Identify which cell holds the provided text, then report its [x, y] central coordinate. 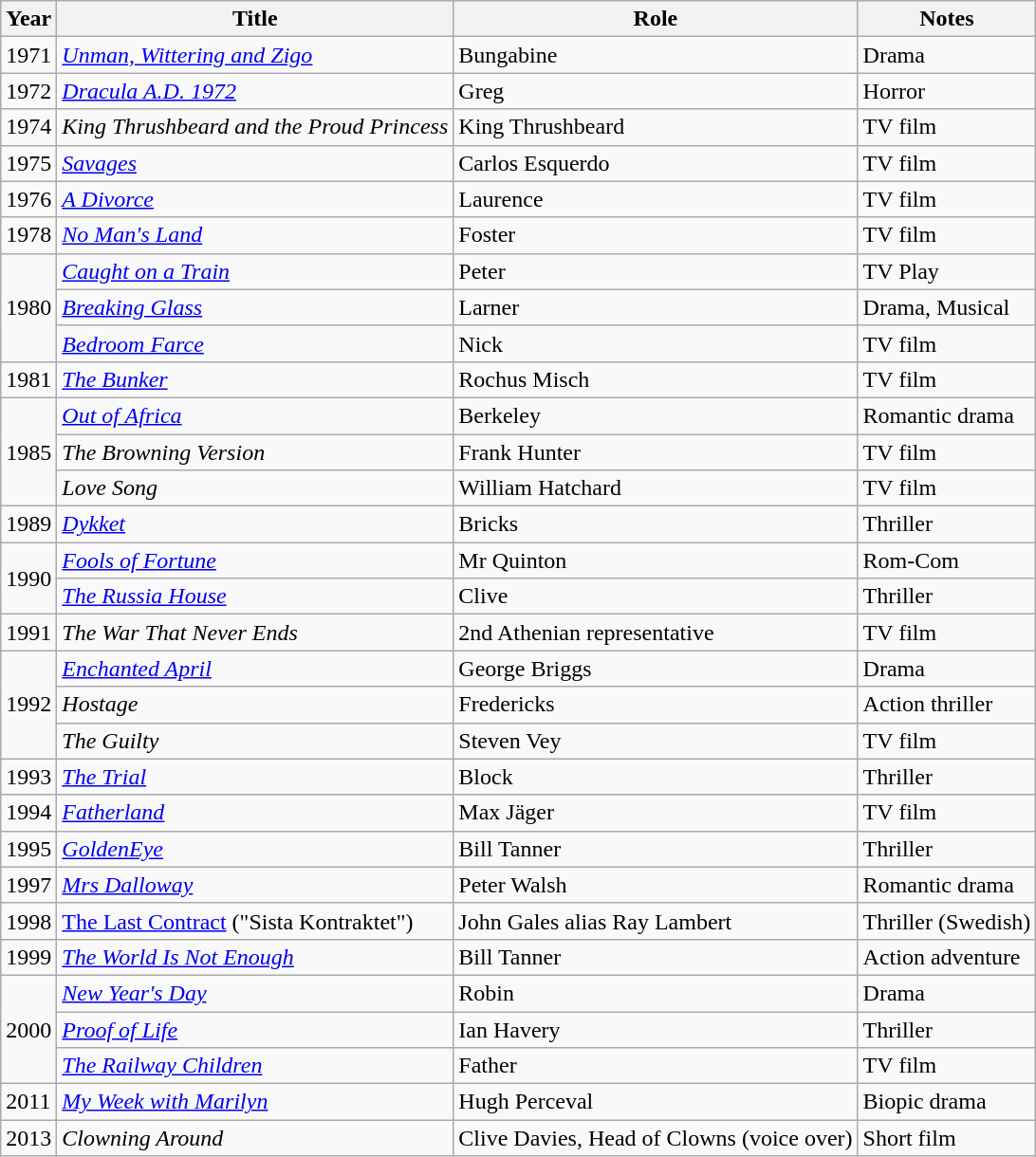
New Year's Day [255, 993]
Enchanted April [255, 669]
Laurence [656, 199]
Proof of Life [255, 1029]
Carlos Esquerdo [656, 163]
Greg [656, 91]
Rom-Com [947, 560]
Peter [656, 271]
George Briggs [656, 669]
1980 [28, 307]
Love Song [255, 488]
Action adventure [947, 957]
King Thrushbeard [656, 127]
Drama, Musical [947, 307]
1976 [28, 199]
The Russia House [255, 597]
Robin [656, 993]
Notes [947, 19]
Rochus Misch [656, 379]
The Trial [255, 777]
The War That Never Ends [255, 633]
Block [656, 777]
Berkeley [656, 415]
Role [656, 19]
Fredericks [656, 705]
Hugh Perceval [656, 1102]
1978 [28, 235]
GoldenEye [255, 849]
Title [255, 19]
Caught on a Train [255, 271]
Bedroom Farce [255, 343]
1989 [28, 524]
2011 [28, 1102]
1994 [28, 813]
Peter Walsh [656, 885]
Fools of Fortune [255, 560]
Dykket [255, 524]
William Hatchard [656, 488]
Mrs Dalloway [255, 885]
No Man's Land [255, 235]
Ian Havery [656, 1029]
Clowning Around [255, 1138]
1992 [28, 705]
2013 [28, 1138]
1990 [28, 578]
John Gales alias Ray Lambert [656, 921]
Thriller (Swedish) [947, 921]
Horror [947, 91]
1981 [28, 379]
1995 [28, 849]
The Bunker [255, 379]
The Guilty [255, 741]
Clive [656, 597]
Hostage [255, 705]
Mr Quinton [656, 560]
1997 [28, 885]
1975 [28, 163]
Father [656, 1066]
1972 [28, 91]
A Divorce [255, 199]
Clive Davies, Head of Clowns (voice over) [656, 1138]
Savages [255, 163]
1991 [28, 633]
King Thrushbeard and the Proud Princess [255, 127]
Bricks [656, 524]
1998 [28, 921]
Bungabine [656, 55]
My Week with Marilyn [255, 1102]
1985 [28, 451]
2nd Athenian representative [656, 633]
1999 [28, 957]
The Railway Children [255, 1066]
Max Jäger [656, 813]
1971 [28, 55]
Foster [656, 235]
Fatherland [255, 813]
The Browning Version [255, 452]
Out of Africa [255, 415]
Larner [656, 307]
The World Is Not Enough [255, 957]
1974 [28, 127]
Steven Vey [656, 741]
Biopic drama [947, 1102]
Short film [947, 1138]
Breaking Glass [255, 307]
Nick [656, 343]
Action thriller [947, 705]
1993 [28, 777]
Frank Hunter [656, 452]
Unman, Wittering and Zigo [255, 55]
2000 [28, 1029]
TV Play [947, 271]
Year [28, 19]
Dracula A.D. 1972 [255, 91]
The Last Contract ("Sista Kontraktet") [255, 921]
